Return [X, Y] of the center of cell containing provided text 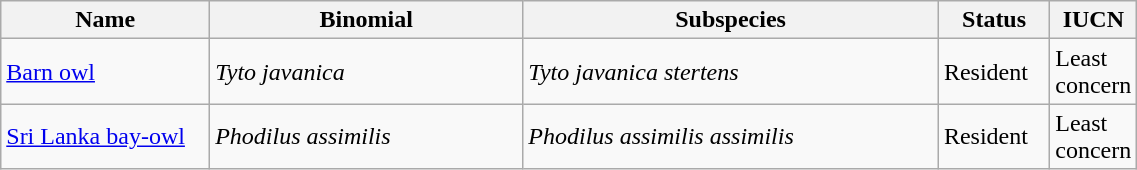
Barn owl [106, 72]
IUCN [1094, 20]
Tyto javanica [366, 72]
Sri Lanka bay-owl [106, 136]
Name [106, 20]
Phodilus assimilis assimilis [731, 136]
Tyto javanica stertens [731, 72]
Status [994, 20]
Binomial [366, 20]
Subspecies [731, 20]
Phodilus assimilis [366, 136]
